Provide the [x, y] coordinate of the cell's center where the given text is located.  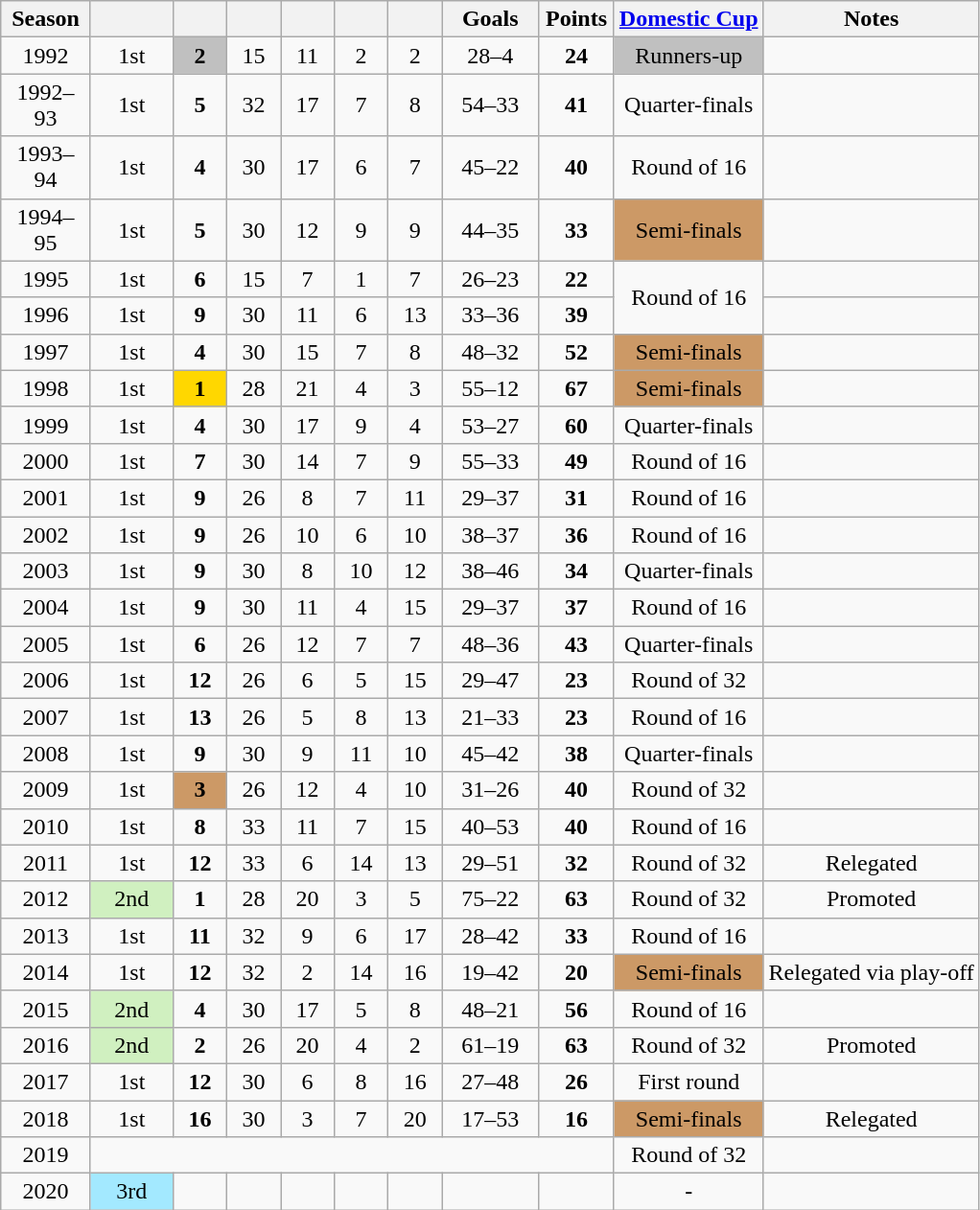
1993–94 [46, 167]
2020 [46, 1192]
Points [577, 19]
48–36 [491, 644]
2004 [46, 608]
2000 [46, 461]
Goals [491, 19]
36 [577, 534]
29–47 [491, 681]
2014 [46, 972]
55–33 [491, 461]
2007 [46, 717]
54–33 [491, 105]
27–48 [491, 1082]
3rd [131, 1192]
61–19 [491, 1045]
2011 [46, 863]
28–42 [491, 936]
2001 [46, 498]
37 [577, 608]
38 [577, 754]
1999 [46, 425]
44–35 [491, 230]
2009 [46, 790]
31–26 [491, 790]
38–46 [491, 571]
41 [577, 105]
67 [577, 388]
2019 [46, 1155]
48–32 [491, 352]
48–21 [491, 1009]
31 [577, 498]
2015 [46, 1009]
1992–93 [46, 105]
21–33 [491, 717]
1995 [46, 279]
26–23 [491, 279]
55–12 [491, 388]
75–22 [491, 899]
33–36 [491, 315]
1992 [46, 56]
38–37 [491, 534]
2003 [46, 571]
34 [577, 571]
17–53 [491, 1119]
19–42 [491, 972]
56 [577, 1009]
53–27 [491, 425]
39 [577, 315]
2006 [46, 681]
1994–95 [46, 230]
First round [688, 1082]
2016 [46, 1045]
43 [577, 644]
49 [577, 461]
29–51 [491, 863]
Runners-up [688, 56]
2010 [46, 826]
2002 [46, 534]
60 [577, 425]
2012 [46, 899]
Relegated via play-off [871, 972]
2017 [46, 1082]
22 [577, 279]
Domestic Cup [688, 19]
2018 [46, 1119]
2013 [46, 936]
21 [307, 388]
24 [577, 56]
28–4 [491, 56]
Notes [871, 19]
1996 [46, 315]
Season [46, 19]
40–53 [491, 826]
- [688, 1192]
1997 [46, 352]
1998 [46, 388]
2005 [46, 644]
45–22 [491, 167]
2008 [46, 754]
52 [577, 352]
45–42 [491, 754]
